Locate the cell with the specified text and output its (X, Y) center coordinate. 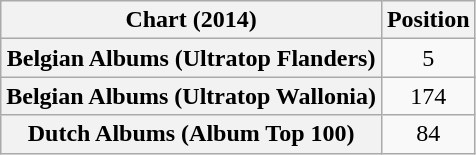
174 (428, 96)
Position (428, 20)
84 (428, 134)
Belgian Albums (Ultratop Flanders) (192, 58)
5 (428, 58)
Belgian Albums (Ultratop Wallonia) (192, 96)
Chart (2014) (192, 20)
Dutch Albums (Album Top 100) (192, 134)
